Extract the (X, Y) coordinate from the center of the cell holding the provided text.  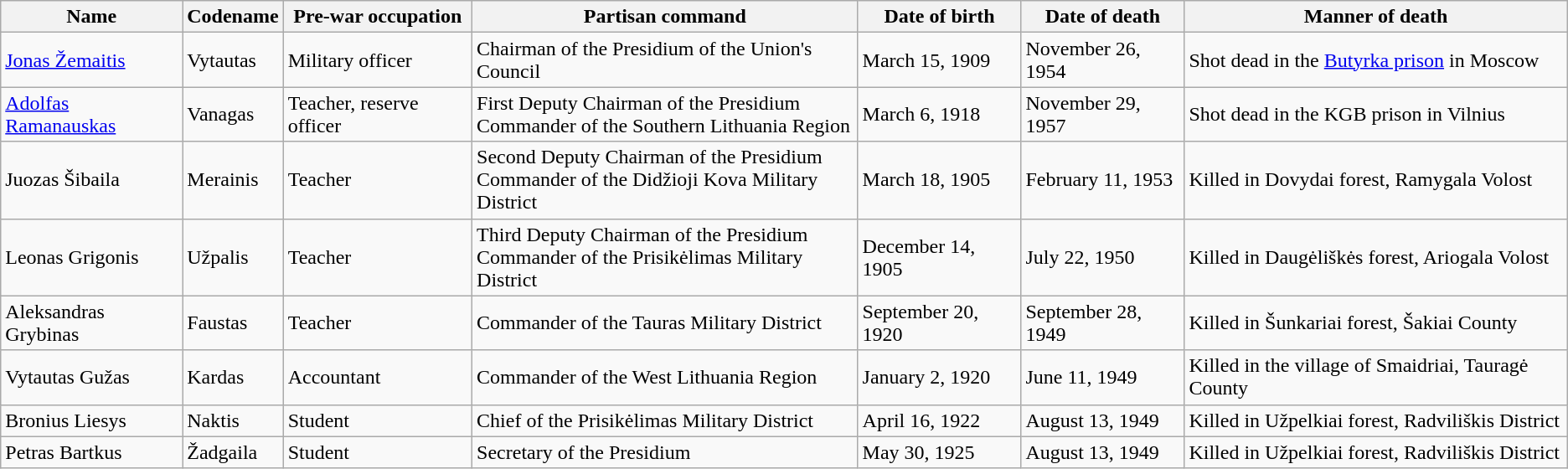
January 2, 1920 (940, 377)
February 11, 1953 (1102, 180)
Jonas Žemaitis (92, 60)
Užpalis (233, 257)
Shot dead in the Butyrka prison in Moscow (1375, 60)
Killed in Šunkariai forest, Šakiai County (1375, 323)
May 30, 1925 (940, 452)
Leonas Grigonis (92, 257)
Killed in Dovydai forest, Ramygala Volost (1375, 180)
Chief of the Prisikėlimas Military District (665, 420)
Faustas (233, 323)
Aleksandras Grybinas (92, 323)
November 26, 1954 (1102, 60)
Accountant (377, 377)
Date of death (1102, 17)
Military officer (377, 60)
April 16, 1922 (940, 420)
March 6, 1918 (940, 114)
Vytautas Gužas (92, 377)
Secretary of the Presidium (665, 452)
Juozas Šibaila (92, 180)
Naktis (233, 420)
Third Deputy Chairman of the Presidium Commander of the Prisikėlimas Military District (665, 257)
March 15, 1909 (940, 60)
Codename (233, 17)
Merainis (233, 180)
Commander of the Tauras Military District (665, 323)
September 20, 1920 (940, 323)
June 11, 1949 (1102, 377)
Killed in Daugėliškės forest, Ariogala Volost (1375, 257)
Chairman of the Presidium of the Union's Council (665, 60)
Adolfas Ramanauskas (92, 114)
December 14, 1905 (940, 257)
Second Deputy Chairman of the Presidium Commander of the Didžioji Kova Military District (665, 180)
March 18, 1905 (940, 180)
Shot dead in the KGB prison in Vilnius (1375, 114)
Commander of the West Lithuania Region (665, 377)
July 22, 1950 (1102, 257)
September 28, 1949 (1102, 323)
Petras Bartkus (92, 452)
Vytautas (233, 60)
Pre-war occupation (377, 17)
Partisan command (665, 17)
Bronius Liesys (92, 420)
Teacher, reserve officer (377, 114)
First Deputy Chairman of the Presidium Commander of the Southern Lithuania Region (665, 114)
Name (92, 17)
Kardas (233, 377)
Manner of death (1375, 17)
Killed in the village of Smaidriai, Tauragė County (1375, 377)
Date of birth (940, 17)
November 29, 1957 (1102, 114)
Vanagas (233, 114)
Žadgaila (233, 452)
